Find where the given text appears and provide that cell's center as [X, Y] coordinate. 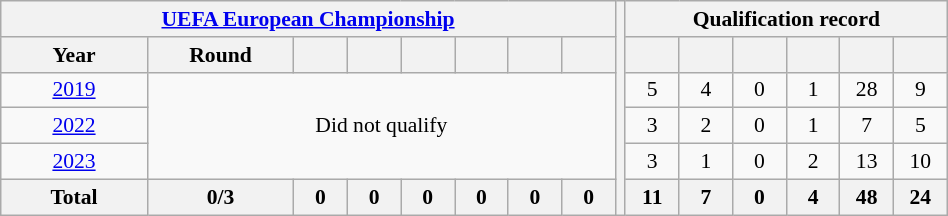
Did not qualify [381, 126]
28 [867, 90]
Year [74, 55]
2022 [74, 126]
Qualification record [786, 19]
10 [920, 162]
11 [652, 197]
UEFA European Championship [308, 19]
Round [220, 55]
2019 [74, 90]
48 [867, 197]
24 [920, 197]
0/3 [220, 197]
Total [74, 197]
2023 [74, 162]
9 [920, 90]
13 [867, 162]
